Return the [x, y] coordinate for the center point of the cell that contains the specified text.  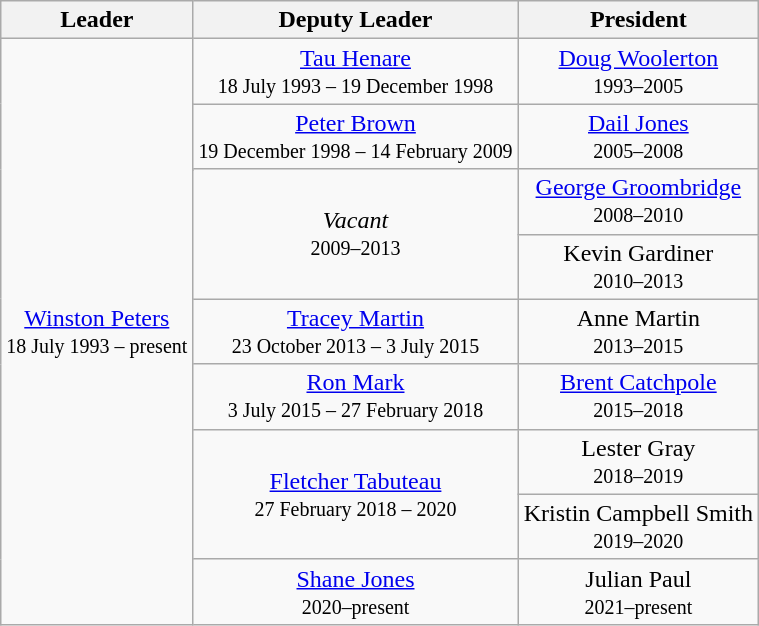
President [638, 20]
Fletcher Tabuteau27 February 2018 – 2020 [356, 494]
Kristin Campbell Smith2019–2020 [638, 526]
Peter Brown19 December 1998 – 14 February 2009 [356, 136]
Julian Paul2021–present [638, 592]
Shane Jones2020–present [356, 592]
Lester Gray2018–2019 [638, 462]
Anne Martin2013–2015 [638, 332]
Dail Jones2005–2008 [638, 136]
Leader [97, 20]
Deputy Leader [356, 20]
Tracey Martin23 October 2013 – 3 July 2015 [356, 332]
Tau Henare18 July 1993 – 19 December 1998 [356, 72]
Brent Catchpole2015–2018 [638, 396]
Kevin Gardiner2010–2013 [638, 266]
George Groombridge2008–2010 [638, 202]
Ron Mark3 July 2015 – 27 February 2018 [356, 396]
Winston Peters18 July 1993 – present [97, 332]
Vacant2009–2013 [356, 234]
Doug Woolerton1993–2005 [638, 72]
